From the cell containing the given text, extract its center point as [x, y] coordinate. 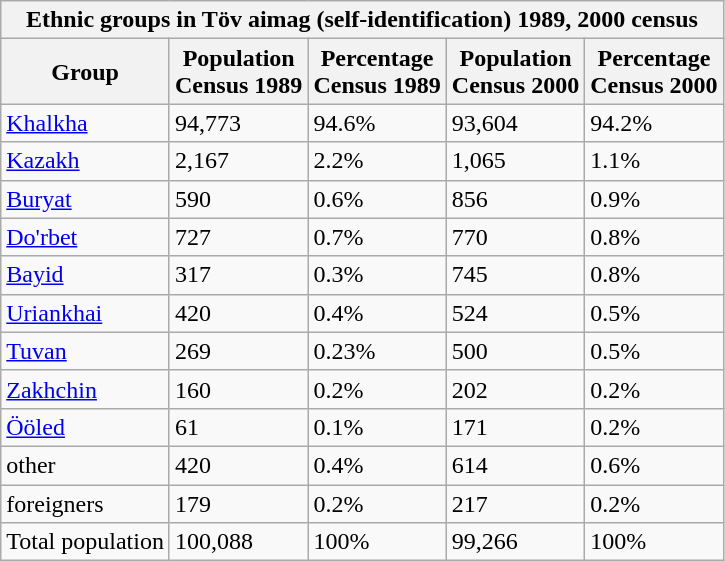
1.1% [654, 161]
0.9% [654, 199]
770 [515, 237]
foreigners [86, 503]
171 [515, 427]
590 [238, 199]
614 [515, 465]
179 [238, 503]
Ethnic groups in Töv aimag (self-identification) 1989, 2000 census [362, 20]
2.2% [377, 161]
500 [515, 351]
Group [86, 72]
Bayid [86, 275]
Zakhchin [86, 389]
2,167 [238, 161]
PercentageCensus 1989 [377, 72]
745 [515, 275]
100,088 [238, 542]
94,773 [238, 123]
727 [238, 237]
0.7% [377, 237]
856 [515, 199]
PercentageCensus 2000 [654, 72]
202 [515, 389]
Do'rbet [86, 237]
524 [515, 313]
99,266 [515, 542]
61 [238, 427]
Tuvan [86, 351]
160 [238, 389]
Total population [86, 542]
0.23% [377, 351]
94.2% [654, 123]
93,604 [515, 123]
Khalkha [86, 123]
Population Census 1989 [238, 72]
other [86, 465]
317 [238, 275]
94.6% [377, 123]
1,065 [515, 161]
Kazakh [86, 161]
Uriankhai [86, 313]
0.1% [377, 427]
0.3% [377, 275]
Population Census 2000 [515, 72]
Buryat [86, 199]
217 [515, 503]
269 [238, 351]
Ööled [86, 427]
